Return the [x, y] coordinate for the center point of the cell that contains the specified text.  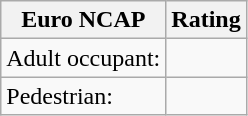
Pedestrian: [84, 96]
Adult occupant: [84, 58]
Rating [206, 20]
Euro NCAP [84, 20]
